Output the [X, Y] coordinate of the center of the cell containing the given text.  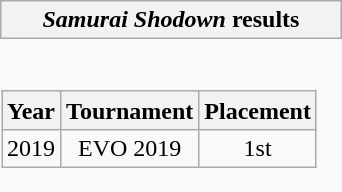
Samurai Shodown results [171, 20]
2019 [32, 148]
Year [32, 110]
Year Tournament Placement 2019 EVO 2019 1st [171, 116]
EVO 2019 [130, 148]
1st [258, 148]
Placement [258, 110]
Tournament [130, 110]
